Locate the cell with the specified text and output its (X, Y) center coordinate. 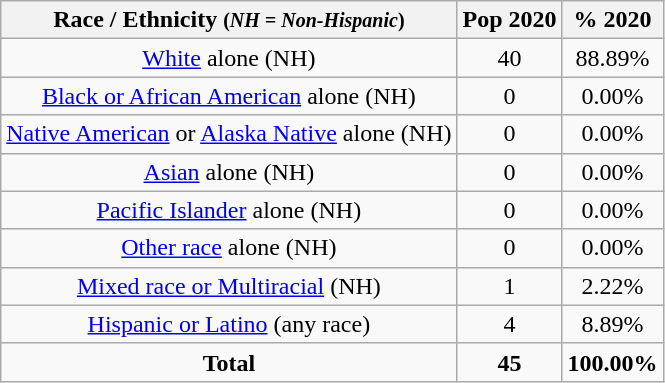
Hispanic or Latino (any race) (229, 324)
Pop 2020 (510, 20)
Race / Ethnicity (NH = Non-Hispanic) (229, 20)
88.89% (612, 58)
8.89% (612, 324)
Total (229, 362)
% 2020 (612, 20)
4 (510, 324)
40 (510, 58)
Other race alone (NH) (229, 248)
1 (510, 286)
2.22% (612, 286)
Mixed race or Multiracial (NH) (229, 286)
Asian alone (NH) (229, 172)
45 (510, 362)
Black or African American alone (NH) (229, 96)
White alone (NH) (229, 58)
Pacific Islander alone (NH) (229, 210)
100.00% (612, 362)
Native American or Alaska Native alone (NH) (229, 134)
